Locate the cell with the specified text and output its [X, Y] center coordinate. 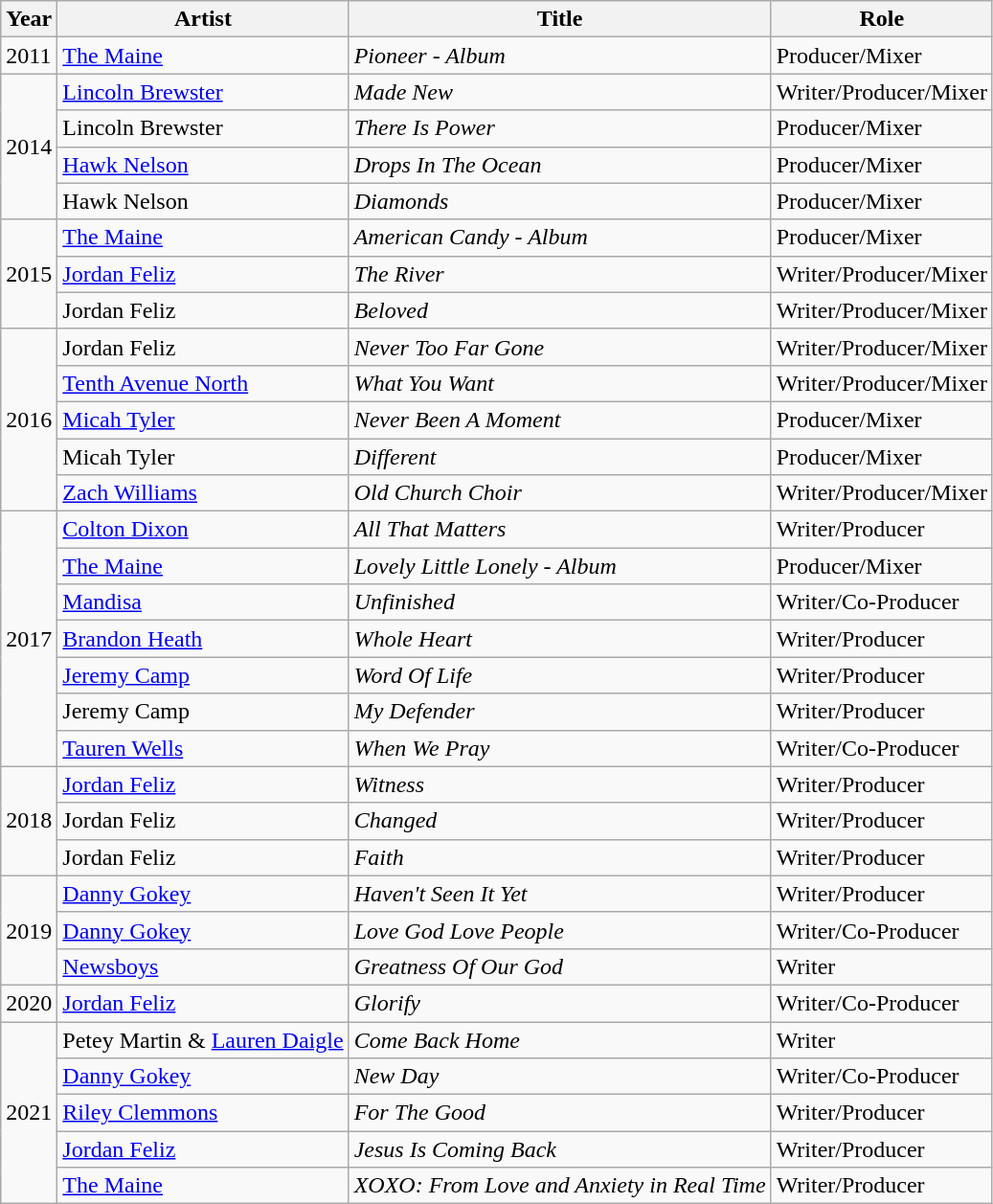
Pioneer - Album [559, 56]
Whole Heart [559, 639]
Come Back Home [559, 1039]
My Defender [559, 712]
2021 [29, 1112]
Haven't Seen It Yet [559, 894]
Changed [559, 821]
Witness [559, 784]
Year [29, 19]
Lovely Little Lonely - Album [559, 566]
XOXO: From Love and Anxiety in Real Time [559, 1186]
2019 [29, 930]
Love God Love People [559, 930]
New Day [559, 1077]
Brandon Heath [203, 639]
All That Matters [559, 530]
Different [559, 457]
Mandisa [203, 602]
There Is Power [559, 128]
2014 [29, 147]
Tenth Avenue North [203, 383]
Old Church Choir [559, 493]
Never Been A Moment [559, 420]
Beloved [559, 310]
Riley Clemmons [203, 1113]
Colton Dixon [203, 530]
Jesus Is Coming Back [559, 1149]
What You Want [559, 383]
Zach Williams [203, 493]
Role [881, 19]
2017 [29, 639]
Title [559, 19]
The River [559, 274]
Unfinished [559, 602]
Word Of Life [559, 675]
When We Pray [559, 748]
2018 [29, 821]
2020 [29, 1003]
Made New [559, 92]
Never Too Far Gone [559, 347]
Petey Martin & Lauren Daigle [203, 1039]
Faith [559, 857]
2015 [29, 274]
2016 [29, 420]
For The Good [559, 1113]
Artist [203, 19]
Greatness Of Our God [559, 966]
Diamonds [559, 201]
2011 [29, 56]
Drops In The Ocean [559, 165]
Glorify [559, 1003]
Tauren Wells [203, 748]
Newsboys [203, 966]
American Candy - Album [559, 238]
